Determine the (X, Y) coordinate at the center of the cell enclosing the given text.  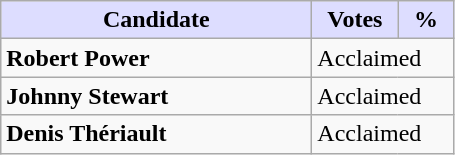
Votes (355, 20)
% (426, 20)
Robert Power (156, 58)
Denis Thériault (156, 134)
Candidate (156, 20)
Johnny Stewart (156, 96)
